Determine the (X, Y) coordinate at the center of the cell enclosing the given text.  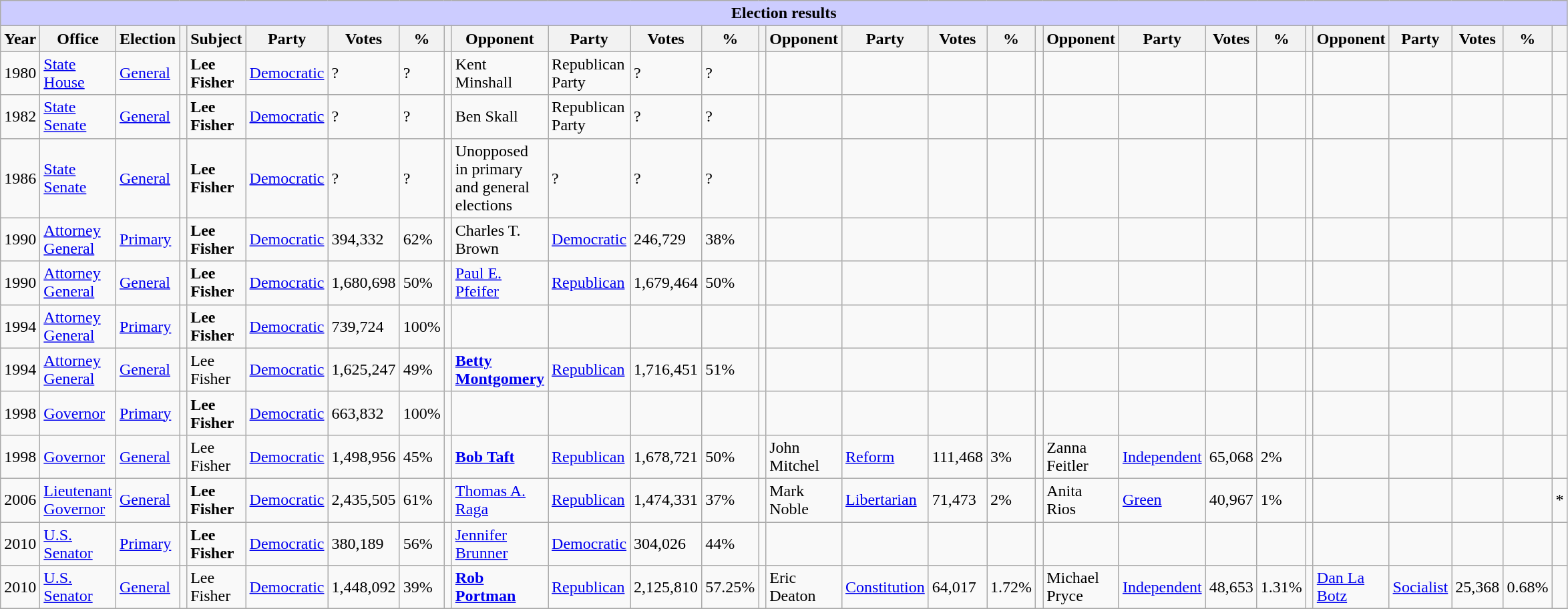
37% (731, 499)
57.25% (731, 588)
Rob Portman (500, 588)
Anita Rios (1081, 499)
1,716,451 (666, 370)
2,435,505 (363, 499)
1,474,331 (666, 499)
394,332 (363, 239)
Green (1162, 499)
739,724 (363, 326)
Unopposed in primary and general elections (500, 178)
Paul E. Pfeifer (500, 283)
65,068 (1231, 457)
Mark Noble (804, 499)
380,189 (363, 544)
Year (20, 39)
Kent Minshall (500, 73)
Thomas A. Raga (500, 499)
Bob Taft (500, 457)
663,832 (363, 413)
1986 (20, 178)
Socialist (1420, 588)
304,026 (666, 544)
Ben Skall (500, 116)
1,498,956 (363, 457)
Election (148, 39)
* (1560, 499)
1,678,721 (666, 457)
2006 (20, 499)
Subject (216, 39)
Libertarian (886, 499)
56% (422, 544)
3% (1011, 457)
62% (422, 239)
Lieutenant Governor (78, 499)
51% (731, 370)
1,625,247 (363, 370)
246,729 (666, 239)
1982 (20, 116)
Dan La Botz (1351, 588)
1.31% (1281, 588)
Jennifer Brunner (500, 544)
0.68% (1528, 588)
1,679,464 (666, 283)
Eric Deaton (804, 588)
25,368 (1477, 588)
1.72% (1011, 588)
Zanna Feitler (1081, 457)
State House (78, 73)
1980 (20, 73)
48,653 (1231, 588)
Betty Montgomery (500, 370)
38% (731, 239)
2,125,810 (666, 588)
71,473 (958, 499)
Election results (784, 13)
Michael Pryce (1081, 588)
Reform (886, 457)
Constitution (886, 588)
39% (422, 588)
49% (422, 370)
44% (731, 544)
61% (422, 499)
John Mitchel (804, 457)
Office (78, 39)
64,017 (958, 588)
111,468 (958, 457)
1,448,092 (363, 588)
45% (422, 457)
Charles T. Brown (500, 239)
1% (1281, 499)
40,967 (1231, 499)
1,680,698 (363, 283)
